Provide the (X, Y) coordinate of the cell's center where the given text is located.  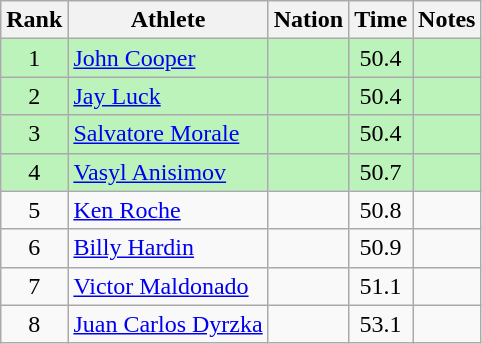
50.9 (381, 248)
4 (34, 172)
6 (34, 248)
John Cooper (168, 58)
Salvatore Morale (168, 134)
Athlete (168, 20)
8 (34, 324)
Jay Luck (168, 96)
Notes (447, 20)
Billy Hardin (168, 248)
2 (34, 96)
Ken Roche (168, 210)
7 (34, 286)
Nation (308, 20)
Rank (34, 20)
Juan Carlos Dyrzka (168, 324)
5 (34, 210)
1 (34, 58)
Vasyl Anisimov (168, 172)
3 (34, 134)
50.7 (381, 172)
Time (381, 20)
50.8 (381, 210)
53.1 (381, 324)
51.1 (381, 286)
Victor Maldonado (168, 286)
